Output the [X, Y] coordinate of the center of the cell containing the given text.  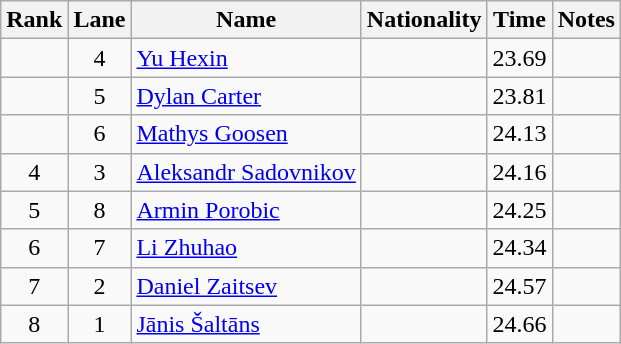
Lane [100, 20]
Jānis Šaltāns [246, 324]
24.34 [520, 248]
Rank [34, 20]
Dylan Carter [246, 96]
24.13 [520, 134]
24.25 [520, 210]
Nationality [424, 20]
23.69 [520, 58]
1 [100, 324]
Daniel Zaitsev [246, 286]
24.57 [520, 286]
Notes [586, 20]
Name [246, 20]
Armin Porobic [246, 210]
2 [100, 286]
Aleksandr Sadovnikov [246, 172]
23.81 [520, 96]
24.16 [520, 172]
Time [520, 20]
Yu Hexin [246, 58]
Li Zhuhao [246, 248]
24.66 [520, 324]
Mathys Goosen [246, 134]
3 [100, 172]
